Detect which cell encompasses the target text, then output its (X, Y) center coordinate. 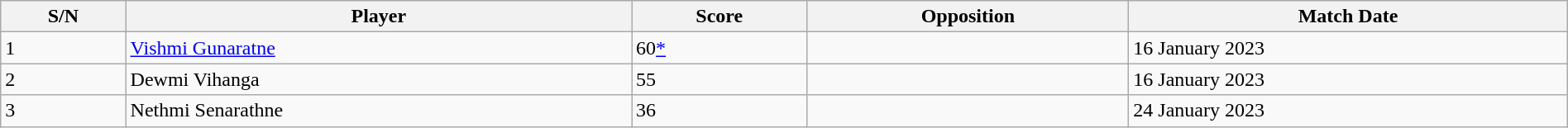
60* (719, 48)
2 (63, 79)
24 January 2023 (1348, 111)
55 (719, 79)
Dewmi Vihanga (379, 79)
36 (719, 111)
3 (63, 111)
Nethmi Senarathne (379, 111)
Vishmi Gunaratne (379, 48)
Player (379, 17)
1 (63, 48)
S/N (63, 17)
Match Date (1348, 17)
Opposition (968, 17)
Score (719, 17)
